Extract the (x, y) coordinate from the center of the cell holding the provided text.  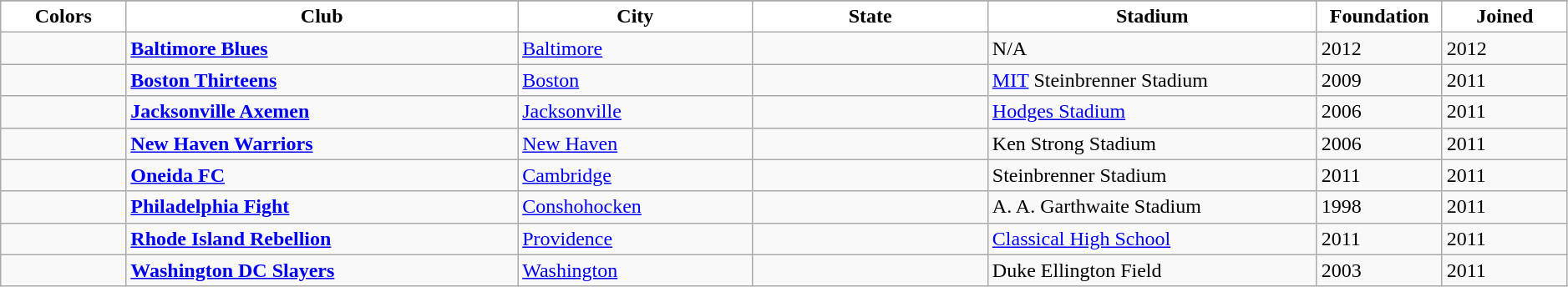
2003 (1379, 270)
Oneida FC (322, 175)
Classical High School (1152, 239)
Hodges Stadium (1152, 112)
Boston Thirteens (322, 80)
Boston (635, 80)
New Haven Warriors (322, 143)
Ken Strong Stadium (1152, 143)
New Haven (635, 143)
Conshohocken (635, 207)
Philadelphia Fight (322, 207)
Washington DC Slayers (322, 270)
Providence (635, 239)
Steinbrenner Stadium (1152, 175)
Washington (635, 270)
City (635, 17)
MIT Steinbrenner Stadium (1152, 80)
Jacksonville Axemen (322, 112)
Stadium (1152, 17)
Colors (63, 17)
Joined (1505, 17)
Cambridge (635, 175)
Duke Ellington Field (1152, 270)
A. A. Garthwaite Stadium (1152, 207)
Baltimore Blues (322, 48)
Club (322, 17)
Foundation (1379, 17)
Baltimore (635, 48)
1998 (1379, 207)
State (870, 17)
N/A (1152, 48)
Jacksonville (635, 112)
2009 (1379, 80)
Rhode Island Rebellion (322, 239)
